Extract the (X, Y) coordinate from the center of the cell holding the provided text.  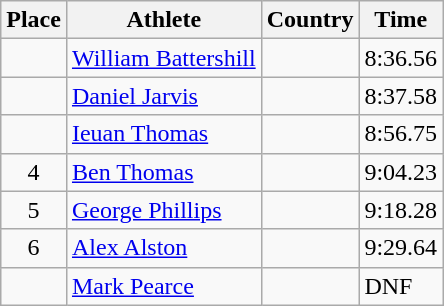
William Battershill (164, 58)
9:18.28 (401, 210)
Ben Thomas (164, 172)
Ieuan Thomas (164, 134)
Alex Alston (164, 248)
Athlete (164, 20)
9:29.64 (401, 248)
8:56.75 (401, 134)
8:37.58 (401, 96)
4 (34, 172)
9:04.23 (401, 172)
Mark Pearce (164, 286)
Place (34, 20)
George Phillips (164, 210)
Time (401, 20)
6 (34, 248)
5 (34, 210)
8:36.56 (401, 58)
DNF (401, 286)
Country (310, 20)
Daniel Jarvis (164, 96)
